Provide the (X, Y) coordinate of the cell's center where the given text is located.  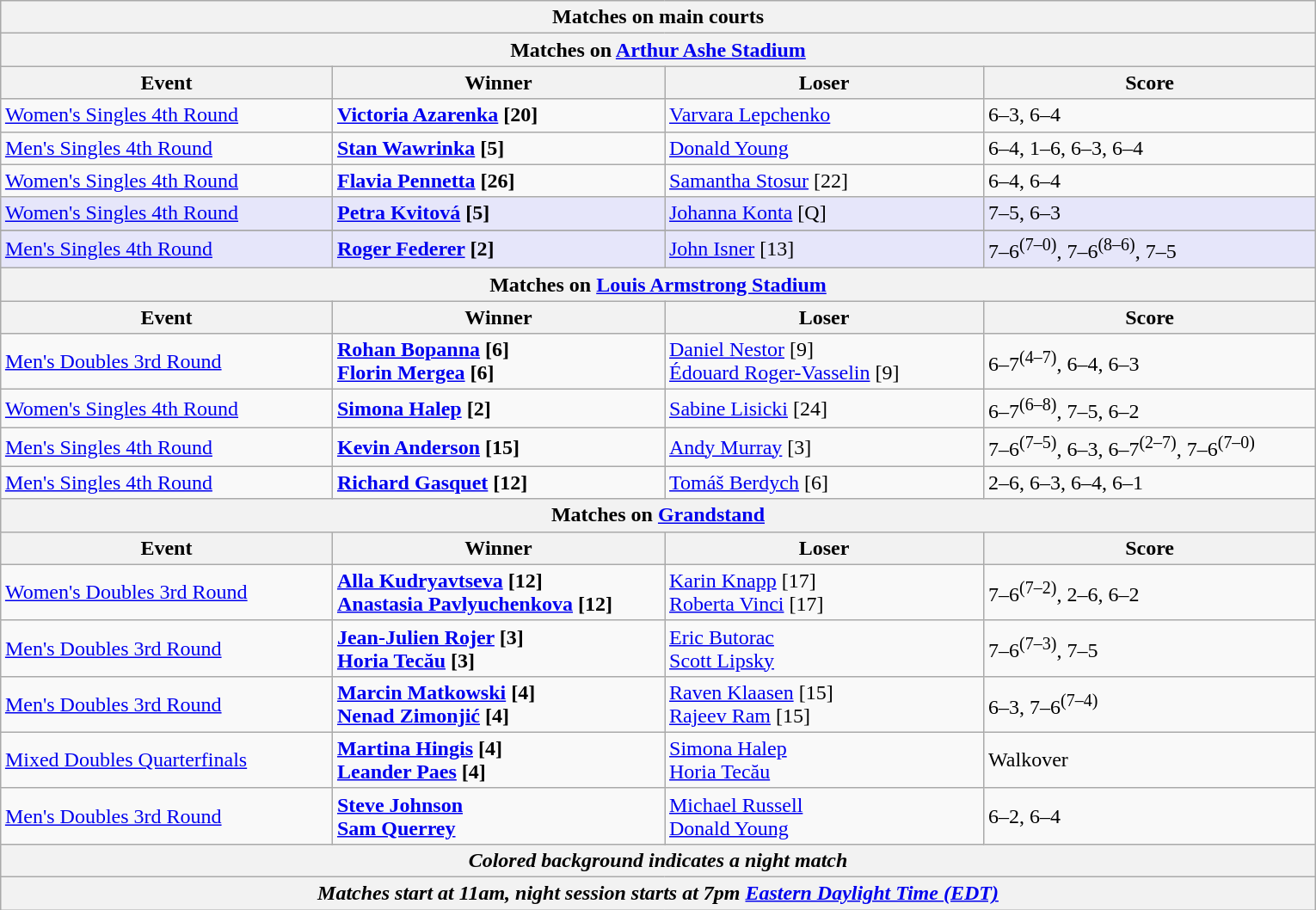
Roger Federer [2] (498, 249)
Matches on main courts (657, 17)
7–6(7–0), 7–6(8–6), 7–5 (1150, 249)
Mixed Doubles Quarterfinals (166, 760)
Raven Klaasen [15] Rajeev Ram [15] (824, 704)
Samantha Stosur [22] (824, 181)
6–4, 1–6, 6–3, 6–4 (1150, 148)
Walkover (1150, 760)
Marcin Matkowski [4] Nenad Zimonjić [4] (498, 704)
Kevin Anderson [15] (498, 447)
Petra Kvitová [5] (498, 213)
Donald Young (824, 148)
6–7(6–8), 7–5, 6–2 (1150, 409)
6–4, 6–4 (1150, 181)
Rohan Bopanna [6] Florin Mergea [6] (498, 361)
7–5, 6–3 (1150, 213)
6–3, 7–6(7–4) (1150, 704)
Matches on Grandstand (657, 515)
Alla Kudryavtseva [12] Anastasia Pavlyuchenkova [12] (498, 592)
Steve Johnson Sam Querrey (498, 815)
Simona Halep Horia Tecău (824, 760)
Sabine Lisicki [24] (824, 409)
Tomáš Berdych [6] (824, 483)
7–6(7–2), 2–6, 6–2 (1150, 592)
Michael Russell Donald Young (824, 815)
6–7(4–7), 6–4, 6–3 (1150, 361)
7–6(7–5), 6–3, 6–7(2–7), 7–6(7–0) (1150, 447)
7–6(7–3), 7–5 (1150, 649)
Martina Hingis [4] Leander Paes [4] (498, 760)
Stan Wawrinka [5] (498, 148)
Johanna Konta [Q] (824, 213)
Matches on Louis Armstrong Stadium (657, 285)
Flavia Pennetta [26] (498, 181)
Women's Doubles 3rd Round (166, 592)
Matches start at 11am, night session starts at 7pm Eastern Daylight Time (EDT) (657, 894)
Victoria Azarenka [20] (498, 115)
6–3, 6–4 (1150, 115)
Eric Butorac Scott Lipsky (824, 649)
Jean-Julien Rojer [3] Horia Tecău [3] (498, 649)
Richard Gasquet [12] (498, 483)
Daniel Nestor [9] Édouard Roger-Vasselin [9] (824, 361)
Andy Murray [3] (824, 447)
Colored background indicates a night match (657, 861)
John Isner [13] (824, 249)
Varvara Lepchenko (824, 115)
2–6, 6–3, 6–4, 6–1 (1150, 483)
Karin Knapp [17] Roberta Vinci [17] (824, 592)
Simona Halep [2] (498, 409)
6–2, 6–4 (1150, 815)
Matches on Arthur Ashe Stadium (657, 50)
